Scan for the cell matching the given text and deliver its (x, y) coordinate at center. 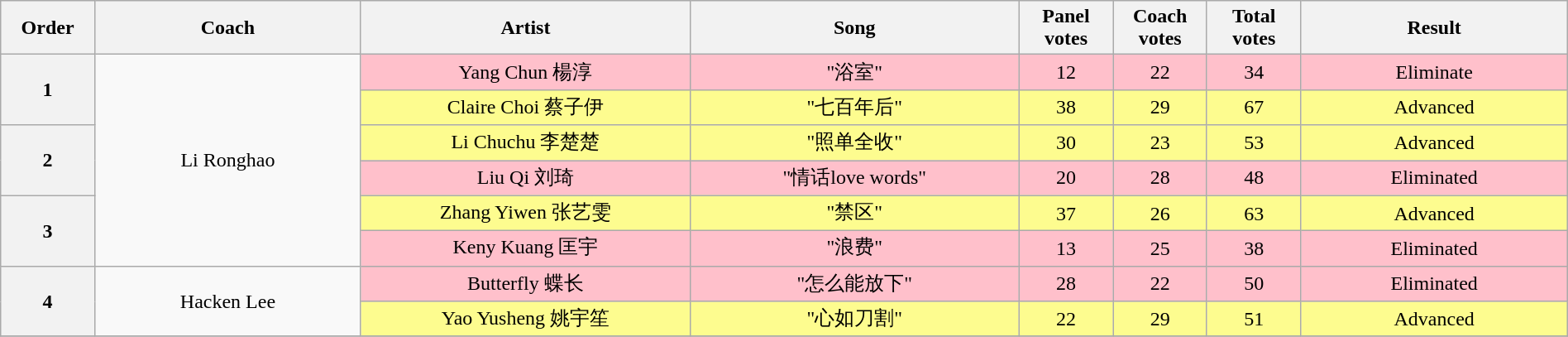
48 (1254, 179)
"照单全收" (854, 142)
12 (1066, 73)
1 (48, 89)
67 (1254, 108)
Li Chuchu 李楚楚 (525, 142)
Yang Chun 楊淳 (525, 73)
34 (1254, 73)
3 (48, 230)
"情话love words" (854, 179)
50 (1254, 283)
Coach (227, 28)
Claire Choi 蔡子伊 (525, 108)
Butterfly 蝶长 (525, 283)
Result (1434, 28)
"心如刀割" (854, 320)
37 (1066, 214)
13 (1066, 248)
Artist (525, 28)
2 (48, 161)
Liu Qi 刘琦 (525, 179)
51 (1254, 320)
53 (1254, 142)
Eliminate (1434, 73)
"浴室" (854, 73)
4 (48, 301)
"浪费" (854, 248)
Hacken Lee (227, 301)
Keny Kuang 匡宇 (525, 248)
Coach votes (1160, 28)
20 (1066, 179)
23 (1160, 142)
"七百年后" (854, 108)
25 (1160, 248)
Total votes (1254, 28)
63 (1254, 214)
Song (854, 28)
"怎么能放下" (854, 283)
30 (1066, 142)
Yao Yusheng 姚宇笙 (525, 320)
Zhang Yiwen 张艺雯 (525, 214)
Panel votes (1066, 28)
Order (48, 28)
Li Ronghao (227, 161)
"禁区" (854, 214)
26 (1160, 214)
